Detect which cell encompasses the target text, then output its (x, y) center coordinate. 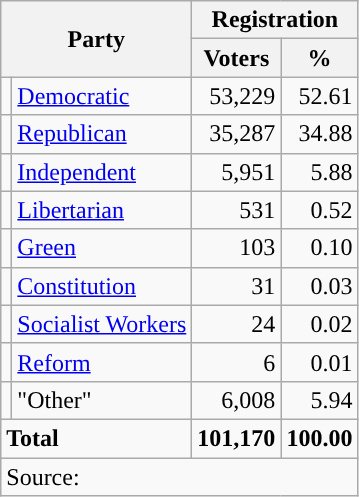
0.03 (320, 286)
0.01 (320, 362)
5.88 (320, 172)
35,287 (236, 134)
"Other" (102, 400)
Constitution (102, 286)
Reform (102, 362)
Total (96, 438)
31 (236, 286)
% (320, 58)
100.00 (320, 438)
24 (236, 324)
Party (96, 39)
101,170 (236, 438)
34.88 (320, 134)
0.02 (320, 324)
6,008 (236, 400)
Republican (102, 134)
531 (236, 210)
52.61 (320, 96)
53,229 (236, 96)
103 (236, 248)
5.94 (320, 400)
Green (102, 248)
Independent (102, 172)
5,951 (236, 172)
0.52 (320, 210)
Libertarian (102, 210)
Registration (275, 20)
6 (236, 362)
Voters (236, 58)
0.10 (320, 248)
Democratic (102, 96)
Socialist Workers (102, 324)
Source: (180, 477)
